From the cell containing the given text, extract its center point as [X, Y] coordinate. 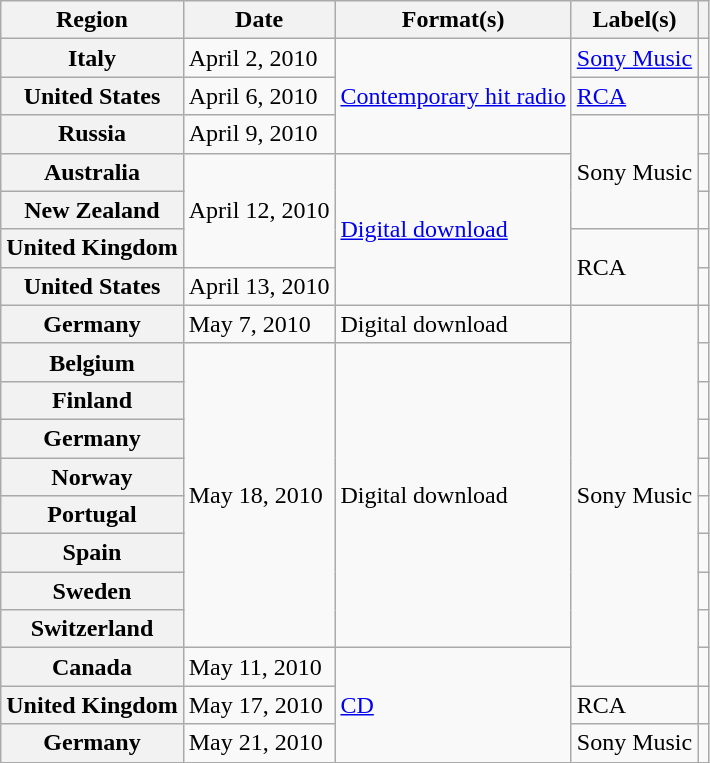
Switzerland [92, 629]
April 12, 2010 [259, 210]
April 13, 2010 [259, 286]
Italy [92, 58]
May 17, 2010 [259, 705]
Contemporary hit radio [453, 96]
Format(s) [453, 20]
May 11, 2010 [259, 667]
May 7, 2010 [259, 324]
Finland [92, 400]
CD [453, 705]
Norway [92, 477]
May 18, 2010 [259, 495]
Region [92, 20]
Label(s) [634, 20]
May 21, 2010 [259, 743]
Australia [92, 172]
April 6, 2010 [259, 96]
Canada [92, 667]
New Zealand [92, 210]
Spain [92, 553]
Portugal [92, 515]
Belgium [92, 362]
Date [259, 20]
April 9, 2010 [259, 134]
April 2, 2010 [259, 58]
Russia [92, 134]
Sweden [92, 591]
